Determine the (X, Y) coordinate at the center of the cell enclosing the given text.  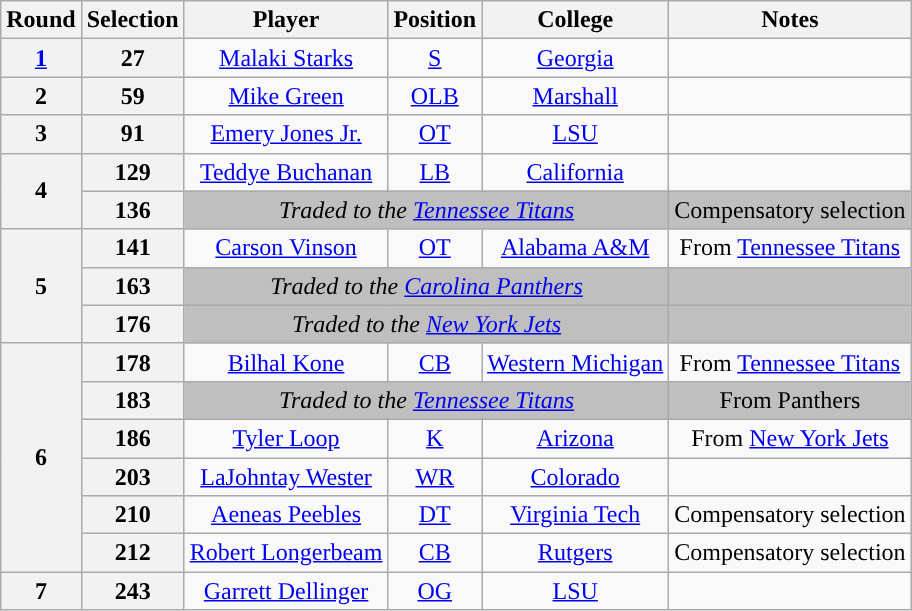
136 (132, 210)
Tyler Loop (286, 438)
Malaki Starks (286, 58)
Selection (132, 20)
5 (41, 286)
Marshall (576, 96)
59 (132, 96)
OG (435, 591)
2 (41, 96)
Arizona (576, 438)
1 (41, 58)
243 (132, 591)
LB (435, 172)
Notes (790, 20)
27 (132, 58)
7 (41, 591)
Rutgers (576, 553)
178 (132, 362)
Position (435, 20)
Virginia Tech (576, 515)
Colorado (576, 477)
Traded to the Carolina Panthers (426, 286)
From Panthers (790, 400)
212 (132, 553)
Garrett Dellinger (286, 591)
DT (435, 515)
Traded to the New York Jets (426, 324)
129 (132, 172)
6 (41, 457)
Emery Jones Jr. (286, 134)
Player (286, 20)
Robert Longerbeam (286, 553)
Bilhal Kone (286, 362)
Western Michigan (576, 362)
Round (41, 20)
176 (132, 324)
203 (132, 477)
K (435, 438)
141 (132, 248)
From New York Jets (790, 438)
S (435, 58)
Mike Green (286, 96)
Georgia (576, 58)
California (576, 172)
210 (132, 515)
91 (132, 134)
183 (132, 400)
College (576, 20)
LaJohntay Wester (286, 477)
Alabama A&M (576, 248)
3 (41, 134)
Carson Vinson (286, 248)
4 (41, 191)
186 (132, 438)
163 (132, 286)
WR (435, 477)
Aeneas Peebles (286, 515)
Teddye Buchanan (286, 172)
OLB (435, 96)
